Output the (X, Y) coordinate of the center of the cell containing the given text.  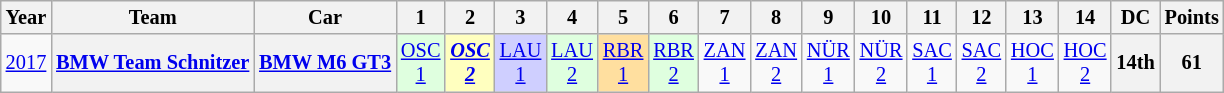
8 (776, 17)
6 (673, 17)
SAC2 (982, 63)
RBR2 (673, 63)
LAU2 (572, 63)
LAU1 (521, 63)
9 (828, 17)
OSC2 (470, 63)
SAC1 (932, 63)
13 (1032, 17)
RBR1 (623, 63)
61 (1192, 63)
NÜR2 (882, 63)
ZAN1 (725, 63)
14 (1086, 17)
Points (1192, 17)
Car (325, 17)
HOC1 (1032, 63)
BMW Team Schnitzer (152, 63)
11 (932, 17)
7 (725, 17)
10 (882, 17)
DC (1135, 17)
BMW M6 GT3 (325, 63)
3 (521, 17)
OSC1 (420, 63)
2 (470, 17)
2017 (26, 63)
Year (26, 17)
14th (1135, 63)
1 (420, 17)
5 (623, 17)
12 (982, 17)
4 (572, 17)
HOC2 (1086, 63)
Team (152, 17)
ZAN2 (776, 63)
NÜR1 (828, 63)
